Search for the cell housing the specified text and yield its (X, Y) center coordinate. 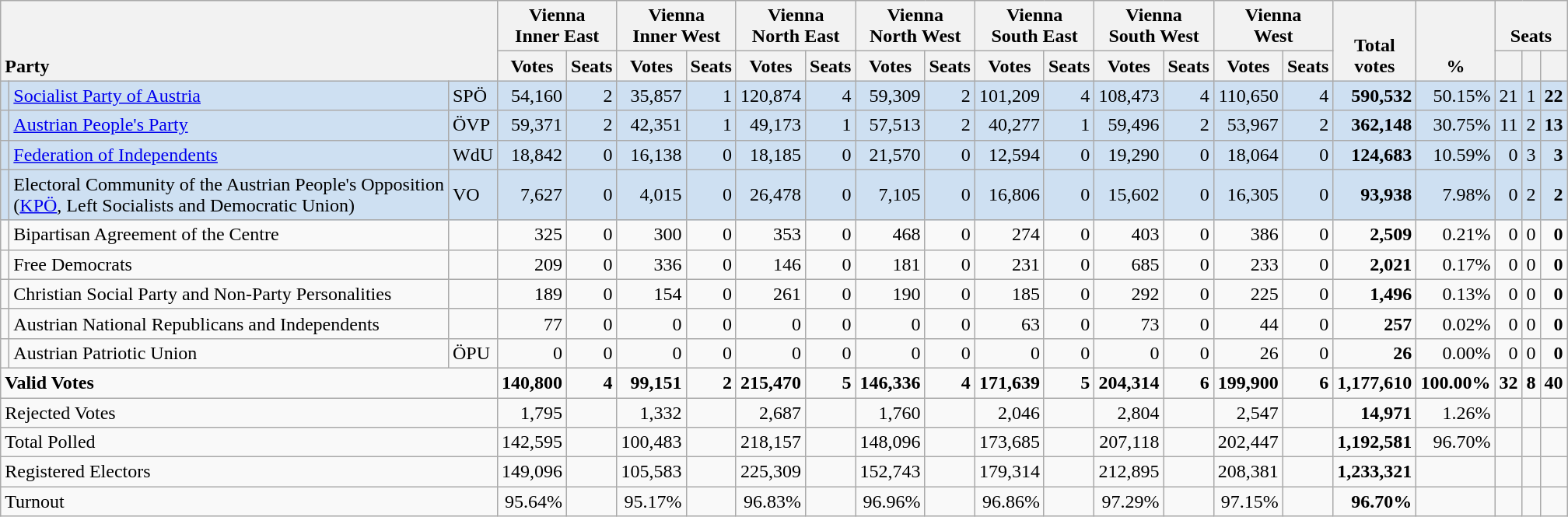
208,381 (1248, 472)
2,046 (1010, 413)
154 (652, 294)
292 (1129, 294)
40 (1554, 383)
97.15% (1248, 501)
1,192,581 (1375, 442)
Austrian Patriotic Union (229, 353)
179,314 (1010, 472)
1,795 (532, 413)
VO (473, 194)
21,570 (890, 155)
1,760 (890, 413)
93,938 (1375, 194)
0.02% (1456, 323)
Austrian People's Party (229, 125)
7,627 (532, 194)
59,309 (890, 96)
Electoral Community of the Austrian People's Opposition(KPÖ, Left Socialists and Democratic Union) (229, 194)
Registered Electors (249, 472)
97.29% (1129, 501)
26,478 (770, 194)
35,857 (652, 96)
0.17% (1456, 264)
1,233,321 (1375, 472)
325 (532, 235)
2,021 (1375, 264)
148,096 (890, 442)
386 (1248, 235)
685 (1129, 264)
57,513 (890, 125)
353 (770, 235)
257 (1375, 323)
19,290 (1129, 155)
96.96% (890, 501)
110,650 (1248, 96)
0.00% (1456, 353)
77 (532, 323)
590,532 (1375, 96)
152,743 (890, 472)
100.00% (1456, 383)
181 (890, 264)
21 (1509, 96)
185 (1010, 294)
14,971 (1375, 413)
40,277 (1010, 125)
Rejected Votes (249, 413)
WdU (473, 155)
18,064 (1248, 155)
12,594 (1010, 155)
2,687 (770, 413)
SPÖ (473, 96)
16,806 (1010, 194)
7,105 (890, 194)
22 (1554, 96)
212,895 (1129, 472)
Socialist Party of Austria (229, 96)
ÖVP (473, 125)
54,160 (532, 96)
8 (1531, 383)
32 (1509, 383)
0.21% (1456, 235)
50.15% (1456, 96)
120,874 (770, 96)
ViennaWest (1272, 26)
96.86% (1010, 501)
274 (1010, 235)
96.83% (770, 501)
101,209 (1010, 96)
30.75% (1456, 125)
53,967 (1248, 125)
207,118 (1129, 442)
18,842 (532, 155)
Party (249, 40)
0.13% (1456, 294)
18,185 (770, 155)
Valid Votes (249, 383)
63 (1010, 323)
ViennaSouth East (1034, 26)
16,138 (652, 155)
ViennaSouth West (1154, 26)
ViennaNorth West (915, 26)
1,177,610 (1375, 383)
Christian Social Party and Non-Party Personalities (229, 294)
Federation of Independents (229, 155)
ÖPU (473, 353)
231 (1010, 264)
173,685 (1010, 442)
362,148 (1375, 125)
336 (652, 264)
44 (1248, 323)
11 (1509, 125)
% (1456, 40)
233 (1248, 264)
Totalvotes (1375, 40)
105,583 (652, 472)
7.98% (1456, 194)
16,305 (1248, 194)
190 (890, 294)
218,157 (770, 442)
204,314 (1129, 383)
140,800 (532, 383)
95.64% (532, 501)
146,336 (890, 383)
403 (1129, 235)
Bipartisan Agreement of the Centre (229, 235)
225,309 (770, 472)
189 (532, 294)
Total Polled (249, 442)
171,639 (1010, 383)
59,496 (1129, 125)
Turnout (249, 501)
Free Democrats (229, 264)
10.59% (1456, 155)
49,173 (770, 125)
99,151 (652, 383)
2,547 (1248, 413)
2,509 (1375, 235)
100,483 (652, 442)
108,473 (1129, 96)
1,332 (652, 413)
13 (1554, 125)
73 (1129, 323)
ViennaInner East (557, 26)
300 (652, 235)
225 (1248, 294)
4,015 (652, 194)
146 (770, 264)
1.26% (1456, 413)
Austrian National Republicans and Independents (229, 323)
59,371 (532, 125)
ViennaInner West (677, 26)
15,602 (1129, 194)
215,470 (770, 383)
142,595 (532, 442)
1,496 (1375, 294)
468 (890, 235)
202,447 (1248, 442)
42,351 (652, 125)
95.17% (652, 501)
199,900 (1248, 383)
149,096 (532, 472)
2,804 (1129, 413)
261 (770, 294)
ViennaNorth East (795, 26)
124,683 (1375, 155)
209 (532, 264)
